From the cell containing the given text, extract its center point as (x, y) coordinate. 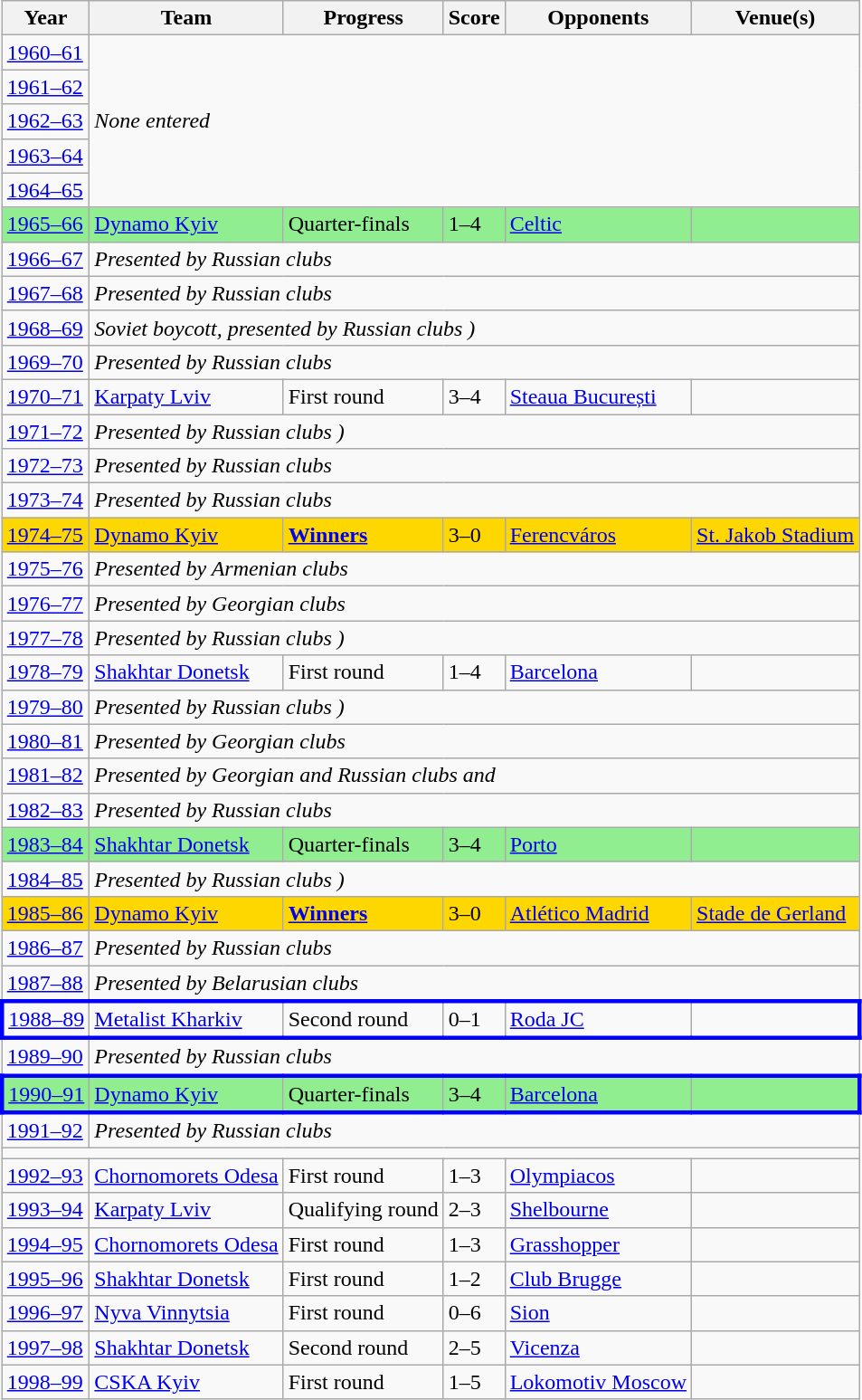
1–2 (474, 1279)
Presented by Belarusian clubs (474, 983)
Score (474, 18)
Roda JC (598, 1019)
1965–66 (45, 224)
1973–74 (45, 500)
Progress (364, 18)
Grasshopper (598, 1244)
Lokomotiv Moscow (598, 1382)
Soviet boycott, presented by Russian clubs ) (474, 328)
1969–70 (45, 362)
1981–82 (45, 776)
1–5 (474, 1382)
1972–73 (45, 466)
1978–79 (45, 672)
Venue(s) (776, 18)
1964–65 (45, 190)
1991–92 (45, 1130)
Porto (598, 844)
0–6 (474, 1313)
1976–77 (45, 604)
Club Brugge (598, 1279)
1983–84 (45, 844)
1967–68 (45, 293)
1993–94 (45, 1210)
1985–86 (45, 913)
1968–69 (45, 328)
1987–88 (45, 983)
1990–91 (45, 1093)
Year (45, 18)
CSKA Kyiv (186, 1382)
1963–64 (45, 156)
1960–61 (45, 52)
Opponents (598, 18)
Presented by Georgian and Russian clubs and (474, 776)
Olympiacos (598, 1176)
1992–93 (45, 1176)
1982–83 (45, 810)
1997–98 (45, 1348)
Qualifying round (364, 1210)
Celtic (598, 224)
Ferencváros (598, 535)
1994–95 (45, 1244)
1974–75 (45, 535)
Presented by Armenian clubs (474, 569)
Metalist Kharkiv (186, 1019)
1966–67 (45, 259)
1962–63 (45, 121)
2–5 (474, 1348)
1979–80 (45, 707)
2–3 (474, 1210)
Vicenza (598, 1348)
St. Jakob Stadium (776, 535)
1971–72 (45, 432)
1998–99 (45, 1382)
1989–90 (45, 1057)
Team (186, 18)
1975–76 (45, 569)
1977–78 (45, 638)
None entered (474, 121)
1970–71 (45, 396)
0–1 (474, 1019)
1986–87 (45, 948)
1980–81 (45, 741)
Nyva Vinnytsia (186, 1313)
1984–85 (45, 879)
1961–62 (45, 87)
1995–96 (45, 1279)
Shelbourne (598, 1210)
1996–97 (45, 1313)
Atlético Madrid (598, 913)
Stade de Gerland (776, 913)
1988–89 (45, 1019)
Steaua București (598, 396)
Sion (598, 1313)
